Identify which cell holds the provided text, then report its [X, Y] central coordinate. 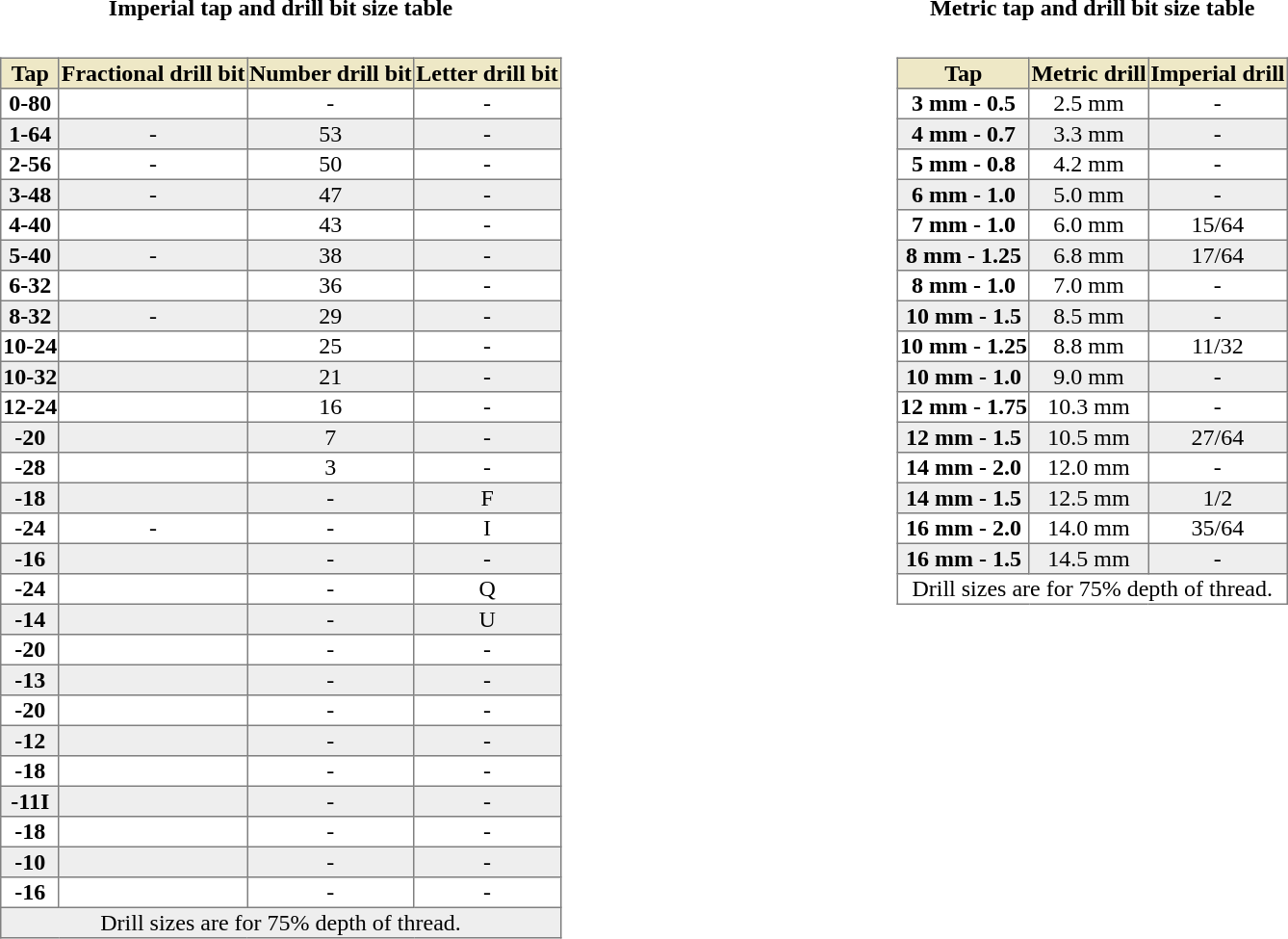
14 mm - 2.0 [964, 468]
16 mm - 1.5 [964, 559]
10 mm - 1.25 [964, 347]
1/2 [1218, 498]
17/64 [1218, 255]
47 [331, 195]
-11I [30, 801]
2-56 [30, 165]
Imperial drill [1218, 73]
6.8 mm [1089, 255]
35/64 [1218, 529]
3 mm - 0.5 [964, 104]
5.0 mm [1089, 195]
8.5 mm [1089, 316]
10 mm - 1.5 [964, 316]
Metric drill [1089, 73]
25 [331, 347]
11/32 [1218, 347]
Letter drill bit [487, 73]
12.5 mm [1089, 498]
Fractional drill bit [152, 73]
6.0 mm [1089, 225]
-14 [30, 619]
U [487, 619]
-12 [30, 741]
8 mm - 1.25 [964, 255]
10-24 [30, 347]
Q [487, 589]
5 mm - 0.8 [964, 165]
3 [331, 468]
16 [331, 407]
8.8 mm [1089, 347]
53 [331, 134]
Number drill bit [331, 73]
10-32 [30, 377]
1-64 [30, 134]
10.5 mm [1089, 437]
14.5 mm [1089, 559]
0-80 [30, 104]
29 [331, 316]
12-24 [30, 407]
6 mm - 1.0 [964, 195]
12.0 mm [1089, 468]
4 mm - 0.7 [964, 134]
7 [331, 437]
2.5 mm [1089, 104]
10.3 mm [1089, 407]
-13 [30, 680]
15/64 [1218, 225]
I [487, 529]
8-32 [30, 316]
7.0 mm [1089, 286]
F [487, 498]
14.0 mm [1089, 529]
6-32 [30, 286]
8 mm - 1.0 [964, 286]
36 [331, 286]
7 mm - 1.0 [964, 225]
-28 [30, 468]
12 mm - 1.5 [964, 437]
10 mm - 1.0 [964, 377]
4-40 [30, 225]
4.2 mm [1089, 165]
27/64 [1218, 437]
50 [331, 165]
12 mm - 1.75 [964, 407]
21 [331, 377]
14 mm - 1.5 [964, 498]
-10 [30, 862]
9.0 mm [1089, 377]
16 mm - 2.0 [964, 529]
3.3 mm [1089, 134]
38 [331, 255]
5-40 [30, 255]
3-48 [30, 195]
43 [331, 225]
